Capture the cell that displays the provided text and extract its (x, y) central coordinate. 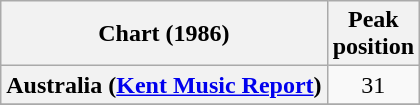
Australia (Kent Music Report) (164, 85)
Chart (1986) (164, 34)
31 (373, 85)
Peakposition (373, 34)
